Output the [x, y] coordinate of the center of the cell containing the given text.  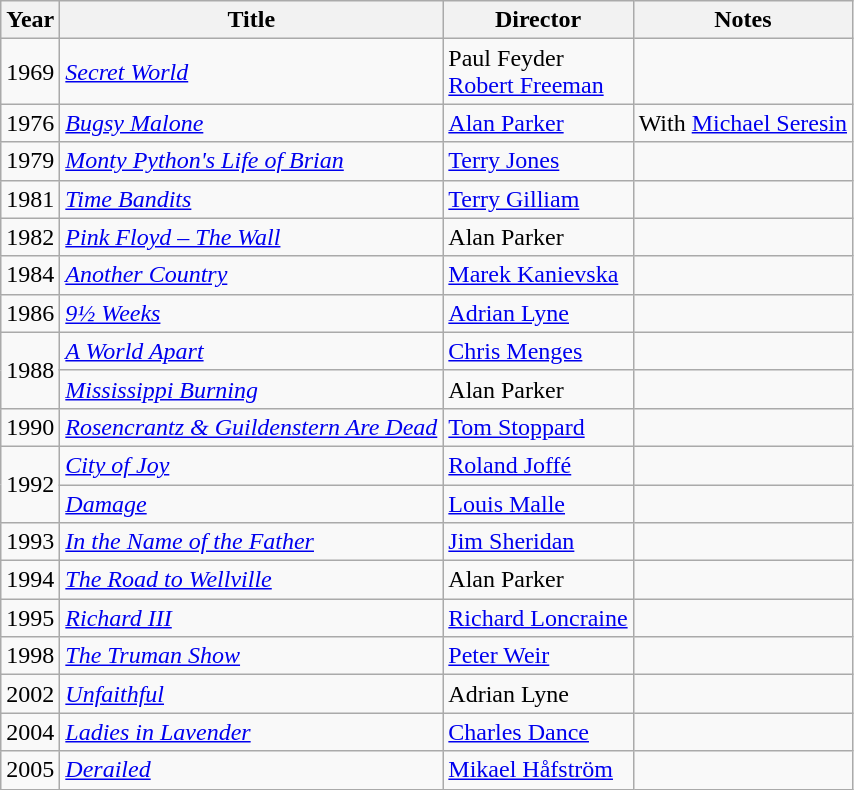
Marek Kanievska [538, 275]
Mikael Håfström [538, 770]
With Michael Seresin [742, 123]
2002 [30, 694]
In the Name of the Father [252, 542]
Bugsy Malone [252, 123]
The Truman Show [252, 656]
Chris Menges [538, 351]
Tom Stoppard [538, 427]
Damage [252, 503]
1990 [30, 427]
Derailed [252, 770]
1979 [30, 161]
1988 [30, 370]
The Road to Wellville [252, 580]
Ladies in Lavender [252, 732]
A World Apart [252, 351]
1969 [30, 72]
Roland Joffé [538, 465]
Title [252, 20]
City of Joy [252, 465]
Monty Python's Life of Brian [252, 161]
Mississippi Burning [252, 389]
1994 [30, 580]
Notes [742, 20]
1981 [30, 199]
1998 [30, 656]
Time Bandits [252, 199]
Rosencrantz & Guildenstern Are Dead [252, 427]
Year [30, 20]
1976 [30, 123]
Director [538, 20]
Charles Dance [538, 732]
Jim Sheridan [538, 542]
Terry Jones [538, 161]
Unfaithful [252, 694]
1986 [30, 313]
9½ Weeks [252, 313]
Richard Loncraine [538, 618]
Another Country [252, 275]
1992 [30, 484]
Louis Malle [538, 503]
1995 [30, 618]
2004 [30, 732]
Terry Gilliam [538, 199]
Pink Floyd – The Wall [252, 237]
1993 [30, 542]
1982 [30, 237]
1984 [30, 275]
Peter Weir [538, 656]
Richard III [252, 618]
2005 [30, 770]
Secret World [252, 72]
Paul FeyderRobert Freeman [538, 72]
